Provide the [x, y] coordinate of the cell's center where the given text is located.  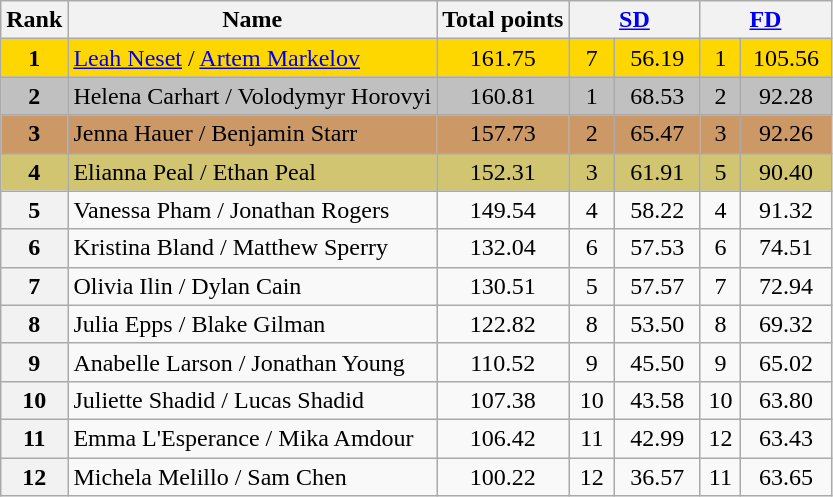
Kristina Bland / Matthew Sperry [252, 248]
132.04 [503, 248]
Juliette Shadid / Lucas Shadid [252, 400]
160.81 [503, 96]
161.75 [503, 58]
91.32 [786, 210]
Name [252, 20]
107.38 [503, 400]
Michela Melillo / Sam Chen [252, 477]
92.26 [786, 134]
152.31 [503, 172]
43.58 [658, 400]
63.80 [786, 400]
110.52 [503, 362]
65.02 [786, 362]
56.19 [658, 58]
61.91 [658, 172]
100.22 [503, 477]
157.73 [503, 134]
105.56 [786, 58]
Julia Epps / Blake Gilman [252, 324]
68.53 [658, 96]
45.50 [658, 362]
106.42 [503, 438]
Olivia Ilin / Dylan Cain [252, 286]
57.57 [658, 286]
Jenna Hauer / Benjamin Starr [252, 134]
Anabelle Larson / Jonathan Young [252, 362]
Rank [34, 20]
Vanessa Pham / Jonathan Rogers [252, 210]
65.47 [658, 134]
Helena Carhart / Volodymyr Horovyi [252, 96]
69.32 [786, 324]
SD [634, 20]
FD [766, 20]
42.99 [658, 438]
74.51 [786, 248]
Leah Neset / Artem Markelov [252, 58]
92.28 [786, 96]
Total points [503, 20]
Elianna Peal / Ethan Peal [252, 172]
130.51 [503, 286]
149.54 [503, 210]
58.22 [658, 210]
63.65 [786, 477]
53.50 [658, 324]
36.57 [658, 477]
63.43 [786, 438]
57.53 [658, 248]
122.82 [503, 324]
72.94 [786, 286]
Emma L'Esperance / Mika Amdour [252, 438]
90.40 [786, 172]
